Pinpoint the cell where the given text exists, returning its (X, Y) midpoint coordinate. 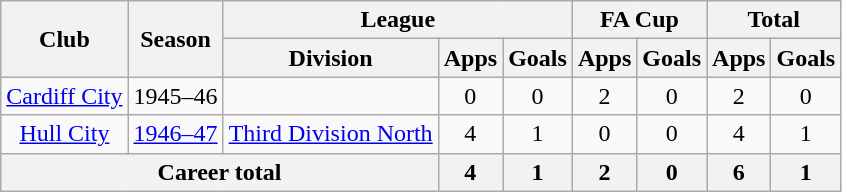
Total (774, 20)
League (398, 20)
1945–46 (176, 96)
Cardiff City (64, 96)
6 (739, 172)
Club (64, 39)
Season (176, 39)
1946–47 (176, 134)
FA Cup (639, 20)
Division (330, 58)
Third Division North (330, 134)
Hull City (64, 134)
Career total (220, 172)
